Provide the [X, Y] coordinate of the cell's center where the given text is located.  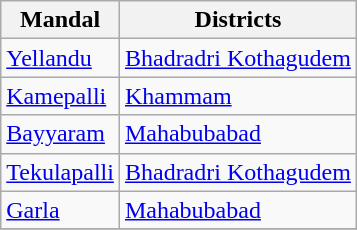
Bayyaram [60, 134]
Garla [60, 210]
Kamepalli [60, 96]
Yellandu [60, 58]
Districts [238, 20]
Khammam [238, 96]
Mandal [60, 20]
Tekulapalli [60, 172]
